Output the (X, Y) coordinate of the center of the cell containing the given text.  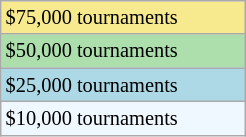
$50,000 tournaments (124, 51)
$25,000 tournaments (124, 85)
$10,000 tournaments (124, 118)
$75,000 tournaments (124, 17)
